Detect which cell encompasses the target text, then output its [x, y] center coordinate. 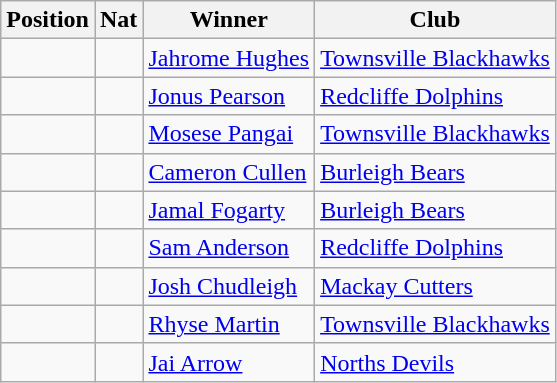
Mackay Cutters [436, 286]
Sam Anderson [229, 248]
Jonus Pearson [229, 96]
Jai Arrow [229, 362]
Club [436, 20]
Cameron Cullen [229, 172]
Winner [229, 20]
Rhyse Martin [229, 324]
Nat [118, 20]
Norths Devils [436, 362]
Mosese Pangai [229, 134]
Position [48, 20]
Josh Chudleigh [229, 286]
Jamal Fogarty [229, 210]
Jahrome Hughes [229, 58]
